Output the (x, y) coordinate of the center of the cell containing the given text.  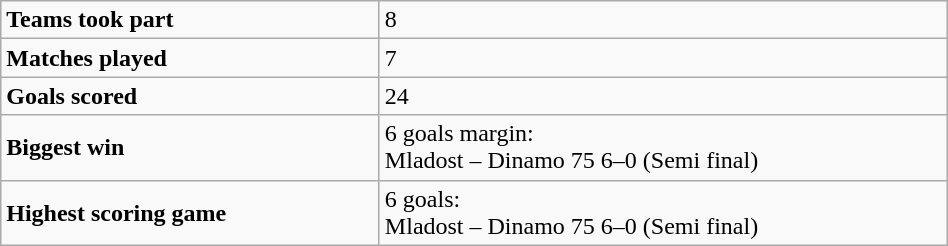
7 (663, 58)
Goals scored (190, 96)
8 (663, 20)
Highest scoring game (190, 212)
Matches played (190, 58)
Teams took part (190, 20)
6 goals margin:Mladost – Dinamo 75 6–0 (Semi final) (663, 148)
6 goals:Mladost – Dinamo 75 6–0 (Semi final) (663, 212)
Biggest win (190, 148)
24 (663, 96)
